Search for the cell housing the specified text and yield its [X, Y] center coordinate. 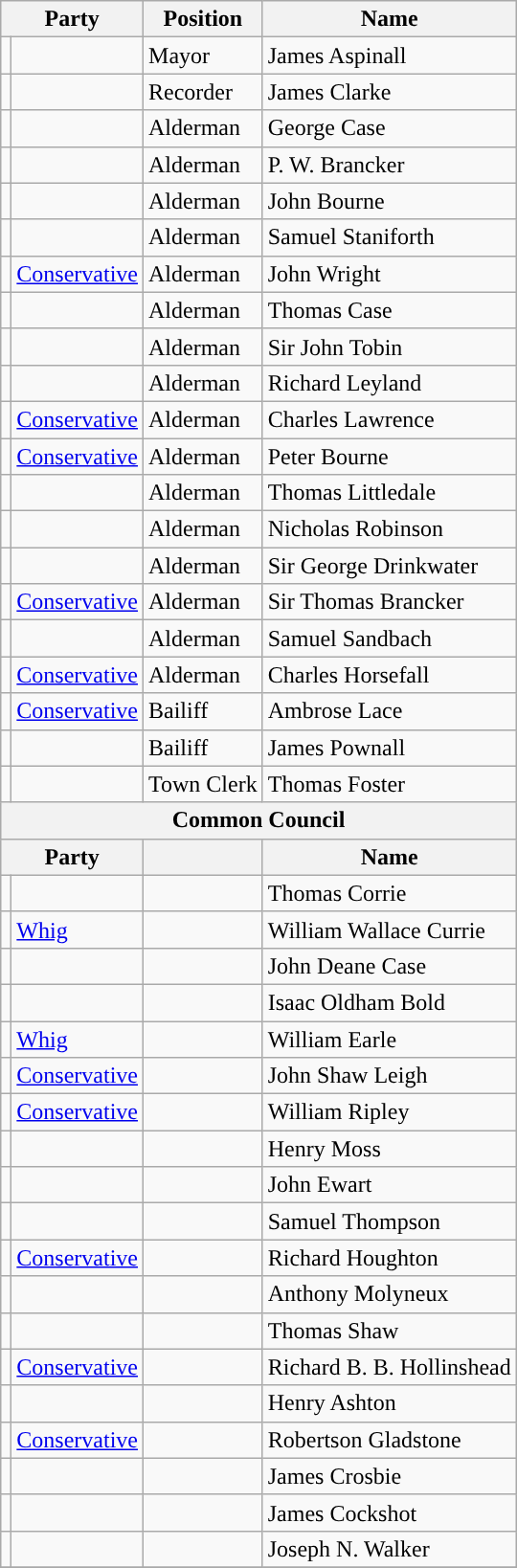
Thomas Corrie [389, 893]
James Clarke [389, 92]
Mayor [203, 56]
Thomas Shaw [389, 1331]
James Cockshot [389, 1512]
Robertson Gladstone [389, 1440]
Joseph N. Walker [389, 1549]
John Wright [389, 274]
Richard B. B. Hollinshead [389, 1367]
Sir Thomas Brancker [389, 602]
William Wallace Currie [389, 930]
Charles Horsefall [389, 675]
William Earle [389, 1039]
Henry Ashton [389, 1403]
James Aspinall [389, 56]
James Pownall [389, 748]
Nicholas Robinson [389, 529]
Anthony Molyneux [389, 1294]
Richard Houghton [389, 1258]
P. W. Brancker [389, 165]
Sir John Tobin [389, 347]
John Shaw Leigh [389, 1076]
Ambrose Lace [389, 711]
John Ewart [389, 1185]
Charles Lawrence [389, 419]
Samuel Thompson [389, 1221]
Henry Moss [389, 1149]
Samuel Staniforth [389, 237]
Sir George Drinkwater [389, 566]
Town Clerk [203, 784]
Thomas Littledale [389, 493]
Isaac Oldham Bold [389, 1002]
Thomas Case [389, 310]
William Ripley [389, 1112]
Samuel Sandbach [389, 638]
Recorder [203, 92]
Richard Leyland [389, 383]
Thomas Foster [389, 784]
Common Council [258, 820]
Position [203, 19]
George Case [389, 128]
Peter Bourne [389, 457]
John Bourne [389, 201]
James Crosbie [389, 1476]
John Deane Case [389, 966]
